Output the [x, y] coordinate of the center of the cell containing the given text.  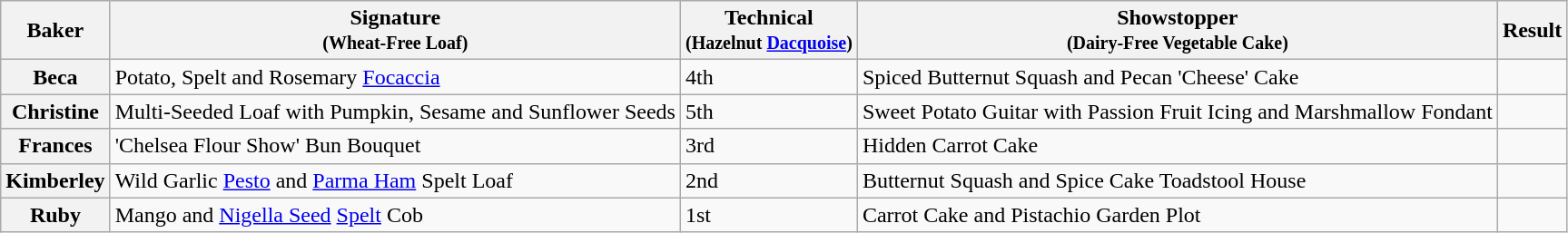
Kimberley [55, 180]
Baker [55, 31]
Hidden Carrot Cake [1177, 146]
Technical(Hazelnut Dacquoise) [768, 31]
Spiced Butternut Squash and Pecan 'Cheese' Cake [1177, 77]
1st [768, 215]
3rd [768, 146]
Result [1532, 31]
Showstopper(Dairy-Free Vegetable Cake) [1177, 31]
Ruby [55, 215]
2nd [768, 180]
5th [768, 112]
4th [768, 77]
Christine [55, 112]
Carrot Cake and Pistachio Garden Plot [1177, 215]
Frances [55, 146]
Beca [55, 77]
'Chelsea Flour Show' Bun Bouquet [395, 146]
Wild Garlic Pesto and Parma Ham Spelt Loaf [395, 180]
Signature(Wheat-Free Loaf) [395, 31]
Multi-Seeded Loaf with Pumpkin, Sesame and Sunflower Seeds [395, 112]
Sweet Potato Guitar with Passion Fruit Icing and Marshmallow Fondant [1177, 112]
Butternut Squash and Spice Cake Toadstool House [1177, 180]
Potato, Spelt and Rosemary Focaccia [395, 77]
Mango and Nigella Seed Spelt Cob [395, 215]
